Find where the given text appears and provide that cell's center as (x, y) coordinate. 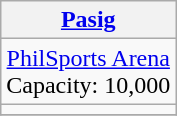
Pasig (88, 20)
PhilSports ArenaCapacity: 10,000 (88, 72)
